Output the [x, y] coordinate of the center of the cell containing the given text.  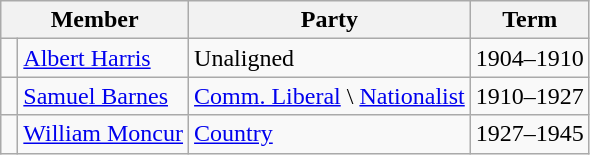
1927–1945 [530, 134]
William Moncur [104, 134]
Samuel Barnes [104, 96]
Unaligned [330, 58]
Country [330, 134]
Comm. Liberal \ Nationalist [330, 96]
Member [95, 20]
1904–1910 [530, 58]
Albert Harris [104, 58]
1910–1927 [530, 96]
Term [530, 20]
Party [330, 20]
